Capture the cell that displays the provided text and extract its (x, y) central coordinate. 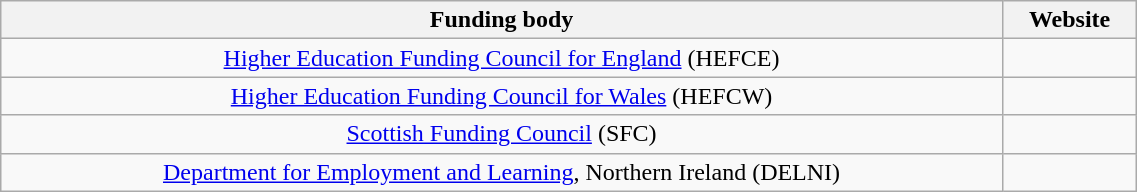
Higher Education Funding Council for England (HEFCE) (502, 58)
Scottish Funding Council (SFC) (502, 134)
Department for Employment and Learning, Northern Ireland (DELNI) (502, 172)
Higher Education Funding Council for Wales (HEFCW) (502, 96)
Website (1069, 20)
Funding body (502, 20)
